Find where the given text appears and provide that cell's center as [x, y] coordinate. 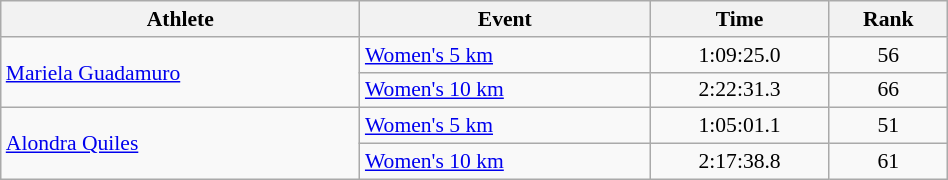
51 [888, 126]
Time [740, 19]
Rank [888, 19]
1:09:25.0 [740, 55]
2:22:31.3 [740, 90]
56 [888, 55]
Alondra Quiles [180, 144]
Mariela Guadamuro [180, 72]
Athlete [180, 19]
2:17:38.8 [740, 162]
61 [888, 162]
Event [505, 19]
1:05:01.1 [740, 126]
66 [888, 90]
